From the cell containing the given text, extract its center point as (X, Y) coordinate. 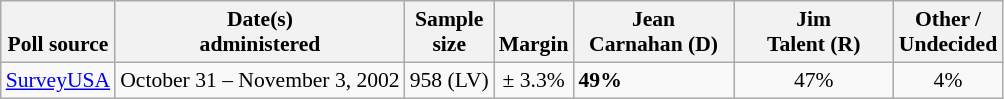
4% (948, 80)
47% (814, 80)
49% (653, 80)
958 (LV) (450, 80)
October 31 – November 3, 2002 (260, 80)
Date(s)administered (260, 32)
Margin (534, 32)
± 3.3% (534, 80)
Poll source (58, 32)
Other /Undecided (948, 32)
JeanCarnahan (D) (653, 32)
Samplesize (450, 32)
SurveyUSA (58, 80)
JimTalent (R) (814, 32)
